For the text-containing cell, return its midpoint in [x, y] coordinate format. 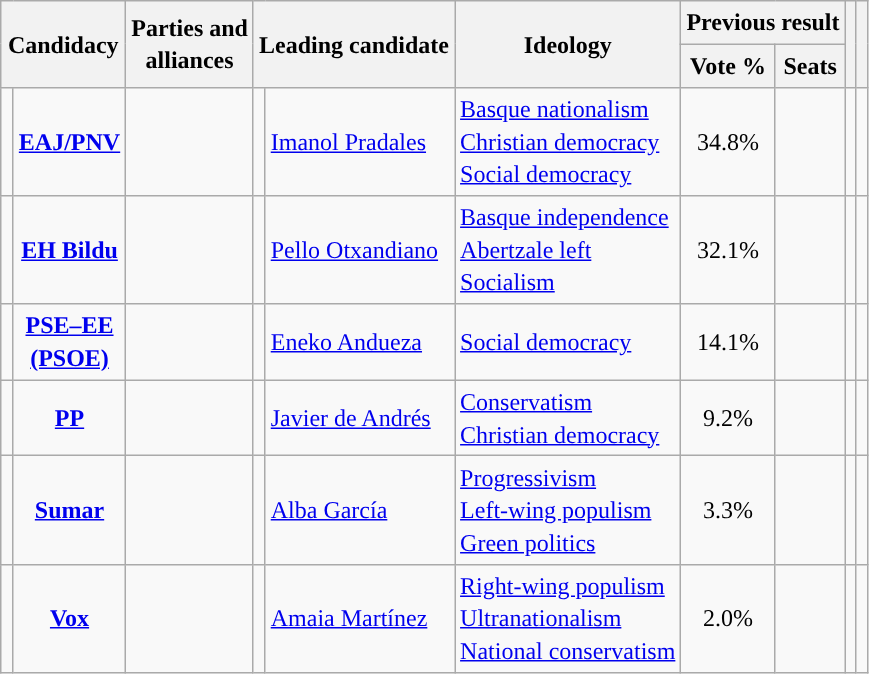
Vote % [728, 66]
PP [69, 418]
ProgressivismLeft-wing populismGreen politics [568, 510]
Imanol Pradales [360, 142]
EH Bildu [69, 250]
Ideology [568, 44]
Vox [69, 618]
Social democracy [568, 342]
ConservatismChristian democracy [568, 418]
Sumar [69, 510]
Basque independenceAbertzale leftSocialism [568, 250]
Eneko Andueza [360, 342]
3.3% [728, 510]
14.1% [728, 342]
Javier de Andrés [360, 418]
Previous result [763, 22]
Right-wing populismUltranationalismNational conservatism [568, 618]
Alba García [360, 510]
Basque nationalismChristian democracySocial democracy [568, 142]
32.1% [728, 250]
Amaia Martínez [360, 618]
2.0% [728, 618]
Parties andalliances [190, 44]
PSE–EE(PSOE) [69, 342]
EAJ/PNV [69, 142]
Pello Otxandiano [360, 250]
9.2% [728, 418]
34.8% [728, 142]
Seats [810, 66]
Leading candidate [354, 44]
Candidacy [64, 44]
